Determine the [x, y] coordinate at the center of the cell enclosing the given text.  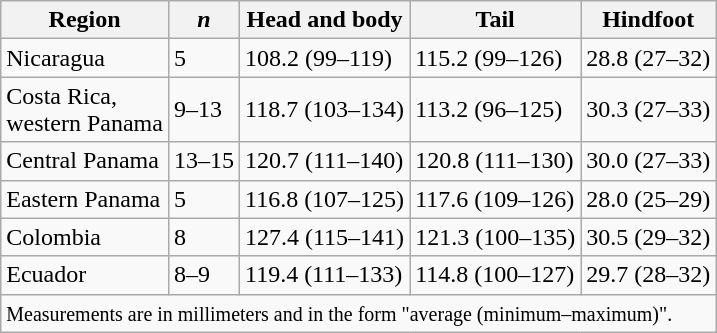
Measurements are in millimeters and in the form "average (minimum–maximum)". [358, 313]
Tail [496, 20]
120.7 (111–140) [324, 161]
30.5 (29–32) [648, 237]
30.3 (27–33) [648, 110]
116.8 (107–125) [324, 199]
28.0 (25–29) [648, 199]
119.4 (111–133) [324, 275]
Hindfoot [648, 20]
117.6 (109–126) [496, 199]
Ecuador [85, 275]
108.2 (99–119) [324, 58]
120.8 (111–130) [496, 161]
29.7 (28–32) [648, 275]
13–15 [204, 161]
Head and body [324, 20]
115.2 (99–126) [496, 58]
Eastern Panama [85, 199]
118.7 (103–134) [324, 110]
127.4 (115–141) [324, 237]
Colombia [85, 237]
Costa Rica,western Panama [85, 110]
30.0 (27–33) [648, 161]
9–13 [204, 110]
Central Panama [85, 161]
n [204, 20]
8 [204, 237]
28.8 (27–32) [648, 58]
Nicaragua [85, 58]
Region [85, 20]
113.2 (96–125) [496, 110]
121.3 (100–135) [496, 237]
8–9 [204, 275]
114.8 (100–127) [496, 275]
